Determine the [x, y] coordinate at the center of the cell enclosing the given text.  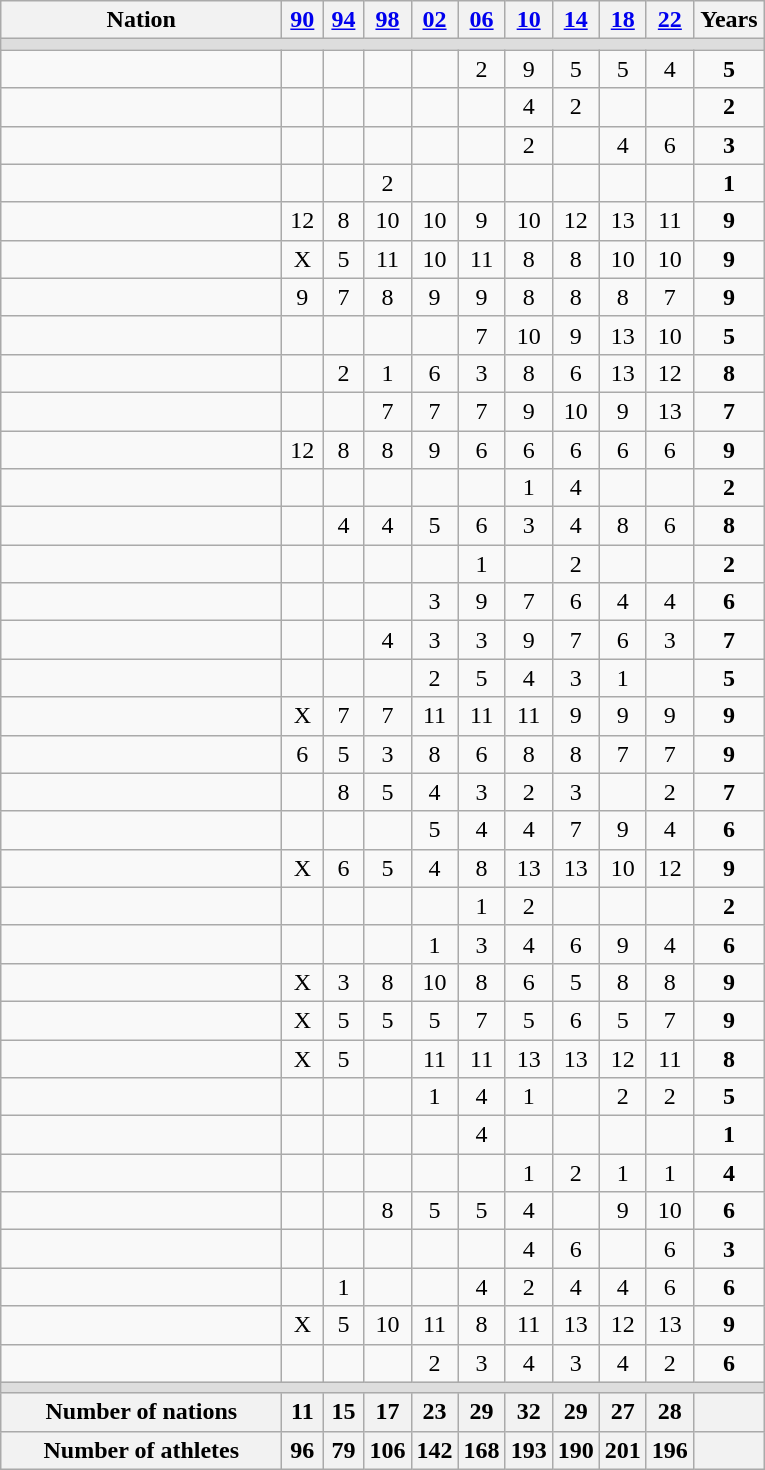
02 [434, 20]
Nation [142, 20]
14 [576, 20]
Number of nations [142, 1412]
193 [528, 1450]
79 [344, 1450]
18 [622, 20]
27 [622, 1412]
90 [302, 20]
32 [528, 1412]
23 [434, 1412]
196 [670, 1450]
17 [388, 1412]
142 [434, 1450]
96 [302, 1450]
190 [576, 1450]
201 [622, 1450]
06 [482, 20]
Years [728, 20]
106 [388, 1450]
Number of athletes [142, 1450]
98 [388, 20]
168 [482, 1450]
28 [670, 1412]
22 [670, 20]
94 [344, 20]
15 [344, 1412]
